Detect which cell encompasses the target text, then output its (X, Y) center coordinate. 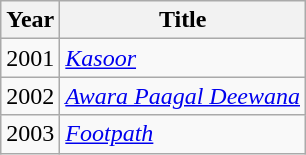
Title (183, 20)
Kasoor (183, 58)
Footpath (183, 134)
2002 (30, 96)
2001 (30, 58)
2003 (30, 134)
Awara Paagal Deewana (183, 96)
Year (30, 20)
